Scan for the cell matching the given text and deliver its (X, Y) coordinate at center. 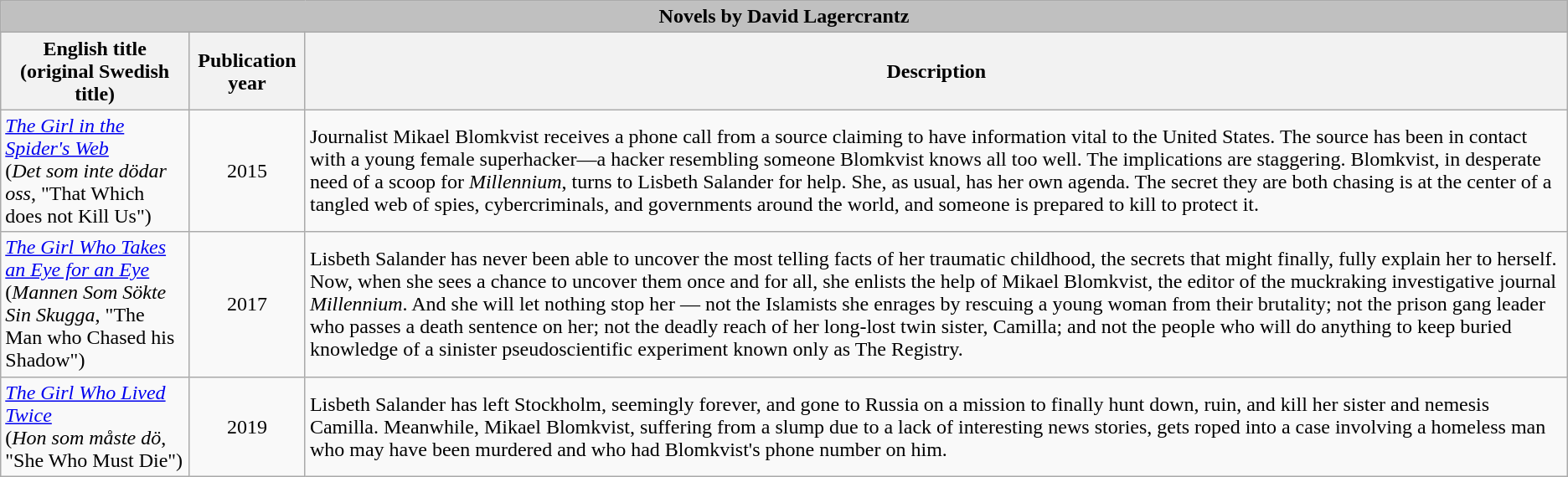
The Girl in the Spider's Web(Det som inte dödar oss, "That Which does not Kill Us") (95, 171)
Description (936, 71)
The Girl Who Takes an Eye for an Eye(Mannen Som Sökte Sin Skugga, "The Man who Chased his Shadow") (95, 305)
English title(original Swedish title) (95, 71)
Publication year (248, 71)
2017 (248, 305)
2019 (248, 427)
2015 (248, 171)
Novels by David Lagercrantz (784, 17)
The Girl Who Lived Twice(Hon som måste dö, "She Who Must Die") (95, 427)
